From the cell containing the given text, extract its center point as (x, y) coordinate. 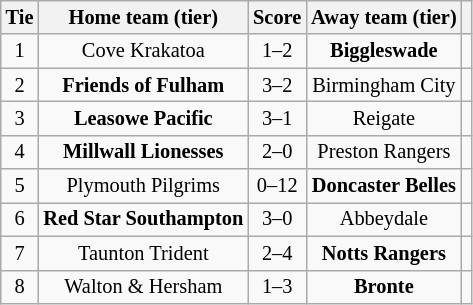
Notts Rangers (384, 253)
4 (20, 152)
6 (20, 219)
Millwall Lionesses (143, 152)
8 (20, 287)
Biggleswade (384, 51)
2–4 (277, 253)
Home team (tier) (143, 17)
2 (20, 85)
Score (277, 17)
5 (20, 186)
3 (20, 118)
Taunton Trident (143, 253)
1 (20, 51)
7 (20, 253)
Cove Krakatoa (143, 51)
Friends of Fulham (143, 85)
1–2 (277, 51)
Tie (20, 17)
3–2 (277, 85)
Abbeydale (384, 219)
1–3 (277, 287)
Red Star Southampton (143, 219)
3–0 (277, 219)
Reigate (384, 118)
Preston Rangers (384, 152)
0–12 (277, 186)
Away team (tier) (384, 17)
Walton & Hersham (143, 287)
Bronte (384, 287)
Leasowe Pacific (143, 118)
Doncaster Belles (384, 186)
2–0 (277, 152)
Plymouth Pilgrims (143, 186)
3–1 (277, 118)
Birmingham City (384, 85)
